Pinpoint the cell where the given text exists, returning its (X, Y) midpoint coordinate. 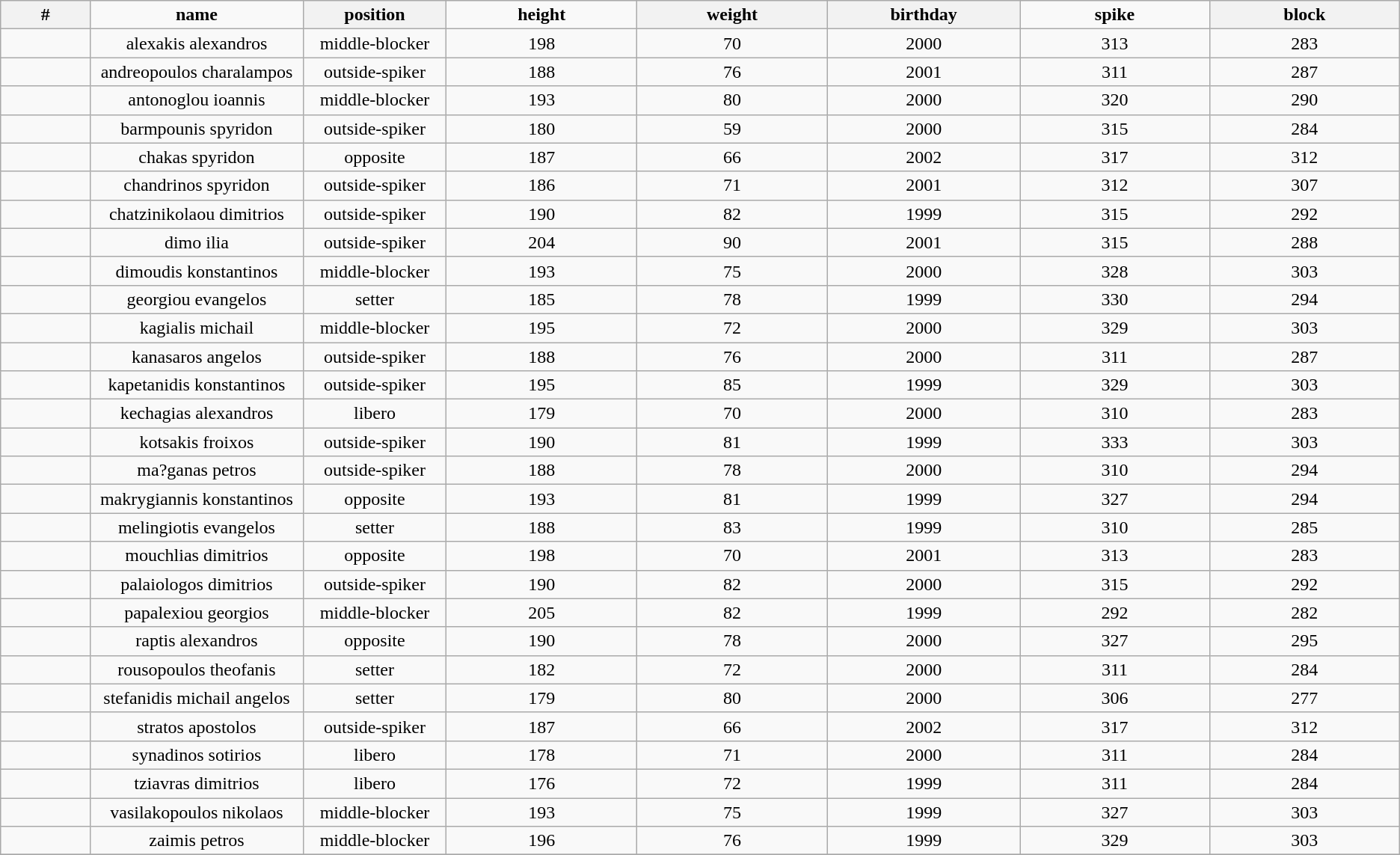
320 (1115, 100)
synadinos sotirios (197, 755)
andreopoulos charalampos (197, 72)
raptis alexandros (197, 641)
277 (1304, 698)
kanasaros angelos (197, 357)
barmpounis spyridon (197, 129)
59 (733, 129)
antonoglou ioannis (197, 100)
282 (1304, 613)
palaiologos dimitrios (197, 584)
180 (541, 129)
306 (1115, 698)
205 (541, 613)
name (197, 15)
vasilakopoulos nikolaos (197, 812)
kagialis michail (197, 328)
# (46, 15)
176 (541, 783)
330 (1115, 299)
zaimis petros (197, 841)
birthday (924, 15)
papalexiou georgios (197, 613)
dimoudis konstantinos (197, 271)
288 (1304, 242)
204 (541, 242)
85 (733, 385)
dimo ilia (197, 242)
chakas spyridon (197, 157)
178 (541, 755)
alexakis alexandros (197, 43)
kapetanidis konstantinos (197, 385)
chandrinos spyridon (197, 186)
chatzinikolaou dimitrios (197, 214)
285 (1304, 527)
196 (541, 841)
block (1304, 15)
spike (1115, 15)
stratos apostolos (197, 726)
83 (733, 527)
290 (1304, 100)
90 (733, 242)
georgiou evangelos (197, 299)
rousopoulos theofanis (197, 669)
tziavras dimitrios (197, 783)
182 (541, 669)
stefanidis michail angelos (197, 698)
333 (1115, 442)
kechagias alexandros (197, 414)
328 (1115, 271)
height (541, 15)
makrygiannis konstantinos (197, 499)
kotsakis froixos (197, 442)
185 (541, 299)
295 (1304, 641)
position (375, 15)
307 (1304, 186)
186 (541, 186)
ma?ganas petros (197, 471)
mouchlias dimitrios (197, 556)
weight (733, 15)
melingiotis evangelos (197, 527)
